Provide the [X, Y] coordinate of the cell's center where the given text is located.  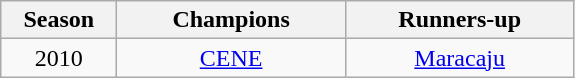
Runners-up [460, 20]
Season [59, 20]
Champions [232, 20]
CENE [232, 58]
Maracaju [460, 58]
2010 [59, 58]
